Output the (X, Y) coordinate of the center of the cell containing the given text.  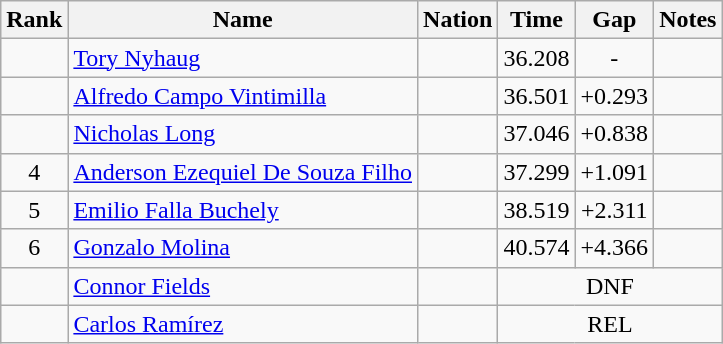
37.046 (536, 134)
Tory Nyhaug (243, 58)
Gonzalo Molina (243, 248)
Connor Fields (243, 286)
+0.293 (614, 96)
+4.366 (614, 248)
DNF (610, 286)
4 (34, 172)
6 (34, 248)
36.501 (536, 96)
+0.838 (614, 134)
REL (610, 324)
Rank (34, 20)
Gap (614, 20)
Emilio Falla Buchely (243, 210)
40.574 (536, 248)
38.519 (536, 210)
5 (34, 210)
Nicholas Long (243, 134)
37.299 (536, 172)
Carlos Ramírez (243, 324)
Name (243, 20)
Nation (458, 20)
Time (536, 20)
- (614, 58)
36.208 (536, 58)
Alfredo Campo Vintimilla (243, 96)
Notes (688, 20)
+2.311 (614, 210)
Anderson Ezequiel De Souza Filho (243, 172)
+1.091 (614, 172)
